Capture the cell that displays the provided text and extract its [x, y] central coordinate. 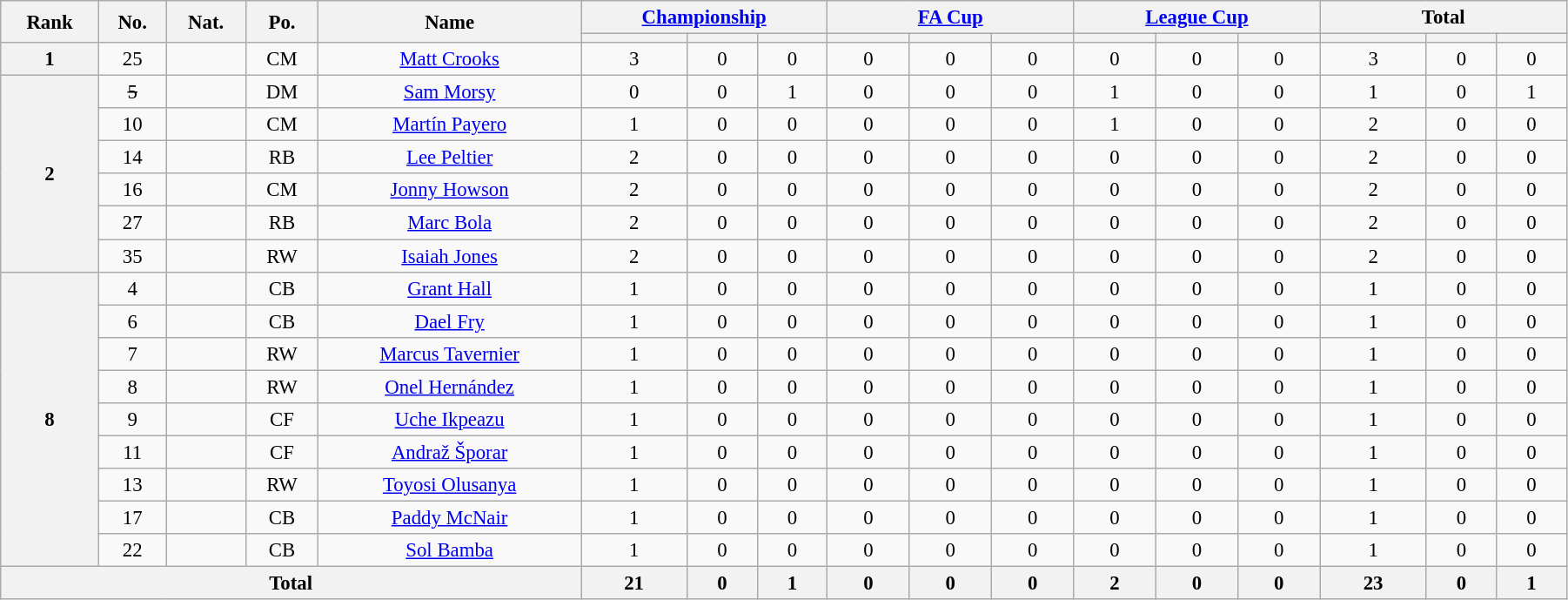
23 [1373, 583]
Toyosi Olusanya [450, 485]
Dael Fry [450, 321]
Jonny Howson [450, 191]
Matt Crooks [450, 59]
5 [132, 92]
13 [132, 485]
Sol Bamba [450, 550]
Name [450, 22]
Lee Peltier [450, 158]
FA Cup [950, 17]
21 [634, 583]
11 [132, 452]
Grant Hall [450, 288]
4 [132, 288]
Uche Ikpeazu [450, 420]
Marcus Tavernier [450, 354]
27 [132, 223]
25 [132, 59]
Po. [282, 22]
League Cup [1197, 17]
No. [132, 22]
22 [132, 550]
17 [132, 517]
14 [132, 158]
Nat. [205, 22]
16 [132, 191]
Championship [705, 17]
Sam Morsy [450, 92]
10 [132, 125]
35 [132, 256]
Andraž Šporar [450, 452]
7 [132, 354]
Rank [50, 22]
Paddy McNair [450, 517]
Onel Hernández [450, 387]
Martín Payero [450, 125]
DM [282, 92]
Marc Bola [450, 223]
Isaiah Jones [450, 256]
9 [132, 420]
6 [132, 321]
